Detect which cell encompasses the target text, then output its [X, Y] center coordinate. 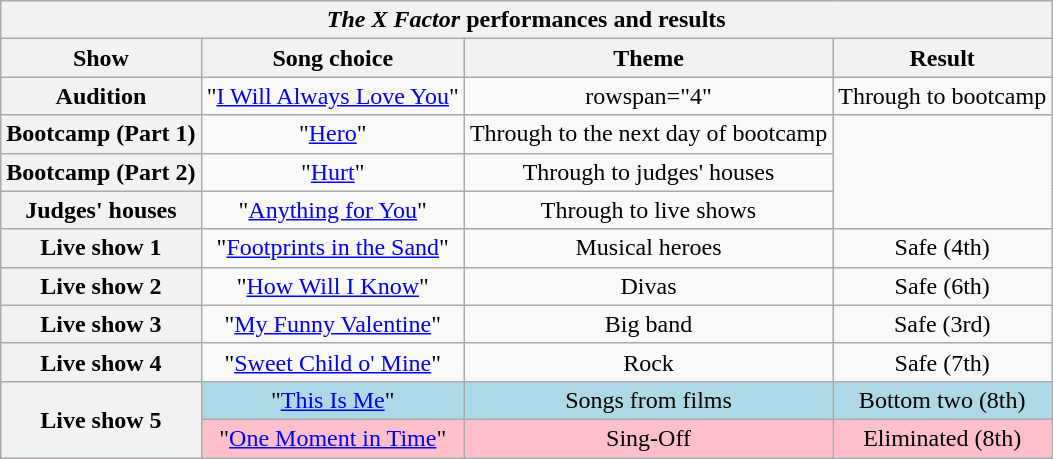
"Sweet Child o' Mine" [332, 362]
Audition [101, 96]
Sing-Off [648, 438]
"My Funny Valentine" [332, 324]
Divas [648, 286]
Safe (3rd) [942, 324]
Live show 3 [101, 324]
Bootcamp (Part 1) [101, 134]
Bootcamp (Part 2) [101, 172]
Through to bootcamp [942, 96]
Judges' houses [101, 210]
"Footprints in the Sand" [332, 248]
Safe (4th) [942, 248]
Show [101, 58]
Safe (7th) [942, 362]
"Hurt" [332, 172]
rowspan="4" [648, 96]
Through to judges' houses [648, 172]
"How Will I Know" [332, 286]
Live show 1 [101, 248]
Musical heroes [648, 248]
Result [942, 58]
"This Is Me" [332, 400]
Big band [648, 324]
Songs from films [648, 400]
Eliminated (8th) [942, 438]
Theme [648, 58]
Rock [648, 362]
Live show 4 [101, 362]
"Hero" [332, 134]
The X Factor performances and results [526, 20]
"I Will Always Love You" [332, 96]
"One Moment in Time" [332, 438]
Live show 5 [101, 419]
Song choice [332, 58]
Bottom two (8th) [942, 400]
"Anything for You" [332, 210]
Safe (6th) [942, 286]
Through to the next day of bootcamp [648, 134]
Through to live shows [648, 210]
Live show 2 [101, 286]
